Locate the cell with the specified text and output its (X, Y) center coordinate. 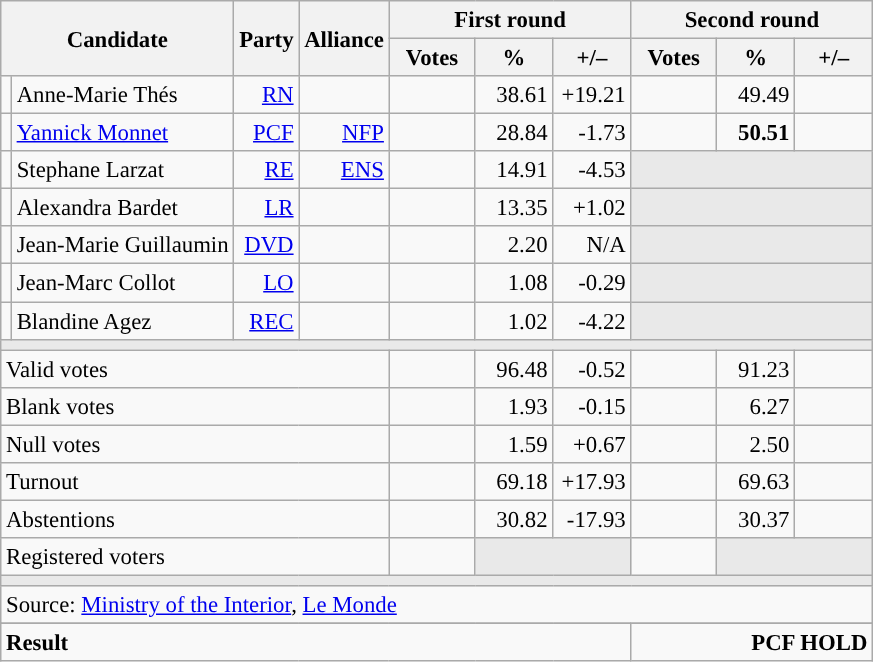
50.51 (756, 133)
Abstentions (195, 519)
ENS (344, 170)
Jean-Marie Guillaumin (122, 245)
2.20 (514, 245)
Stephane Larzat (122, 170)
NFP (344, 133)
30.37 (756, 519)
Party (266, 38)
-17.93 (592, 519)
Result (316, 643)
First round (510, 20)
LO (266, 283)
-0.29 (592, 283)
RN (266, 95)
Valid votes (195, 369)
N/A (592, 245)
30.82 (514, 519)
28.84 (514, 133)
-1.73 (592, 133)
Alexandra Bardet (122, 208)
Alliance (344, 38)
-4.22 (592, 321)
+0.67 (592, 444)
Source: Ministry of the Interior, Le Monde (437, 605)
Yannick Monnet (122, 133)
49.49 (756, 95)
+1.02 (592, 208)
-0.15 (592, 406)
Second round (752, 20)
Candidate (118, 38)
Registered voters (195, 557)
96.48 (514, 369)
14.91 (514, 170)
Jean-Marc Collot (122, 283)
69.63 (756, 482)
-4.53 (592, 170)
6.27 (756, 406)
PCF HOLD (752, 643)
Blandine Agez (122, 321)
PCF (266, 133)
91.23 (756, 369)
Blank votes (195, 406)
Null votes (195, 444)
RE (266, 170)
1.02 (514, 321)
LR (266, 208)
-0.52 (592, 369)
Turnout (195, 482)
38.61 (514, 95)
69.18 (514, 482)
13.35 (514, 208)
1.59 (514, 444)
2.50 (756, 444)
+17.93 (592, 482)
+19.21 (592, 95)
1.08 (514, 283)
REC (266, 321)
DVD (266, 245)
1.93 (514, 406)
Anne-Marie Thés (122, 95)
